Locate the cell with the specified text and output its [x, y] center coordinate. 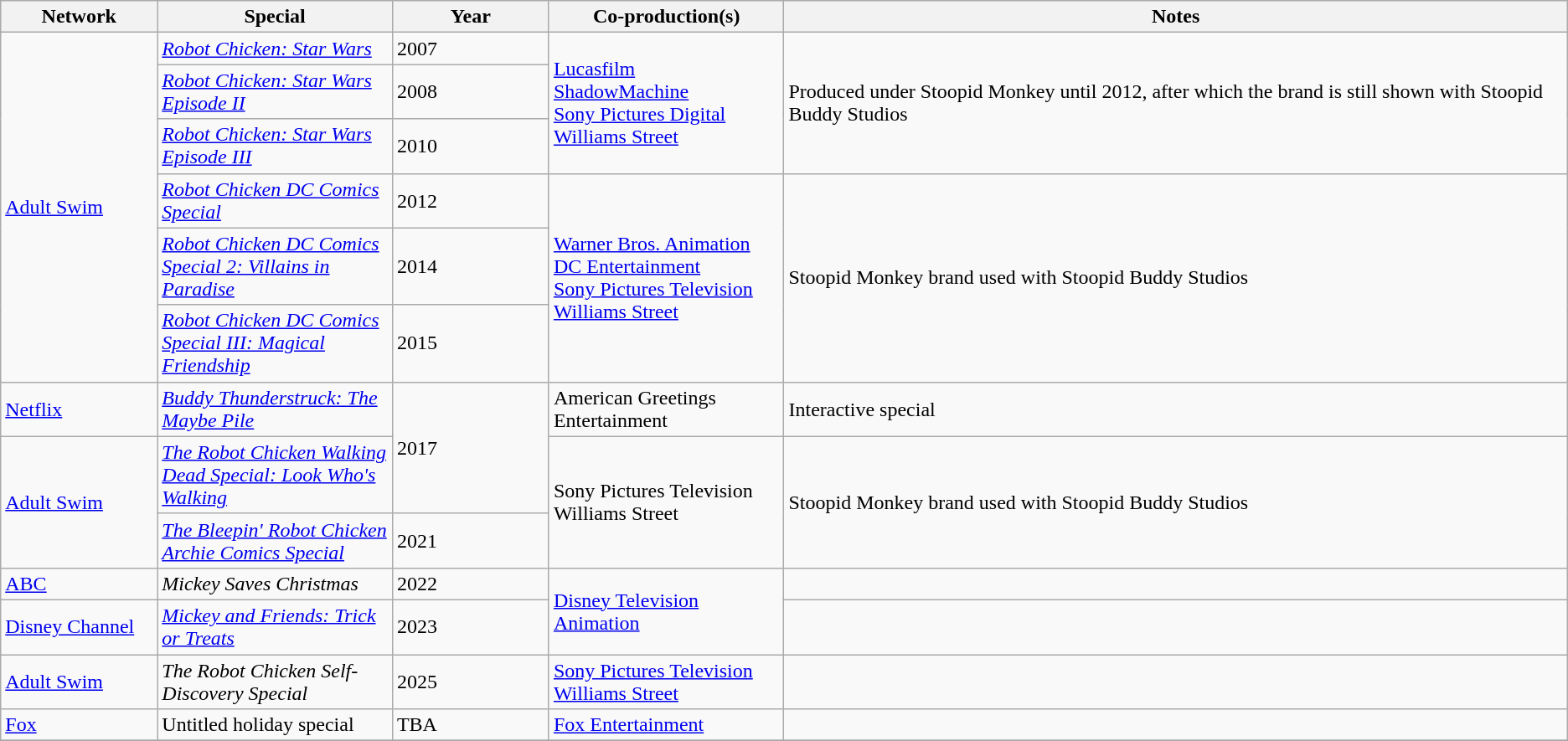
2012 [471, 201]
2017 [471, 447]
2015 [471, 343]
Netflix [79, 409]
ABC [79, 584]
Interactive special [1176, 409]
Notes [1176, 17]
Robot Chicken: Star Wars [275, 49]
2007 [471, 49]
The Robot Chicken Walking Dead Special: Look Who's Walking [275, 475]
Disney Television Animation [667, 611]
Special [275, 17]
2021 [471, 541]
2008 [471, 92]
Warner Bros. AnimationDC EntertainmentSony Pictures TelevisionWilliams Street [667, 278]
2025 [471, 682]
Co-production(s) [667, 17]
Robot Chicken DC Comics Special [275, 201]
Robot Chicken: Star Wars Episode II [275, 92]
Disney Channel [79, 626]
The Bleepin' Robot Chicken Archie Comics Special [275, 541]
2014 [471, 266]
2023 [471, 626]
Year [471, 17]
American Greetings Entertainment [667, 409]
2010 [471, 146]
Robot Chicken DC Comics Special 2: Villains in Paradise [275, 266]
Fox Entertainment [667, 725]
Untitled holiday special [275, 725]
Mickey Saves Christmas [275, 584]
Network [79, 17]
Fox [79, 725]
2022 [471, 584]
TBA [471, 725]
Robot Chicken: Star Wars Episode III [275, 146]
Robot Chicken DC Comics Special III: Magical Friendship [275, 343]
LucasfilmShadowMachineSony Pictures DigitalWilliams Street [667, 103]
Produced under Stoopid Monkey until 2012, after which the brand is still shown with Stoopid Buddy Studios [1176, 103]
The Robot Chicken Self-Discovery Special [275, 682]
Buddy Thunderstruck: The Maybe Pile [275, 409]
Mickey and Friends: Trick or Treats [275, 626]
